Return [x, y] of the center of cell containing provided text 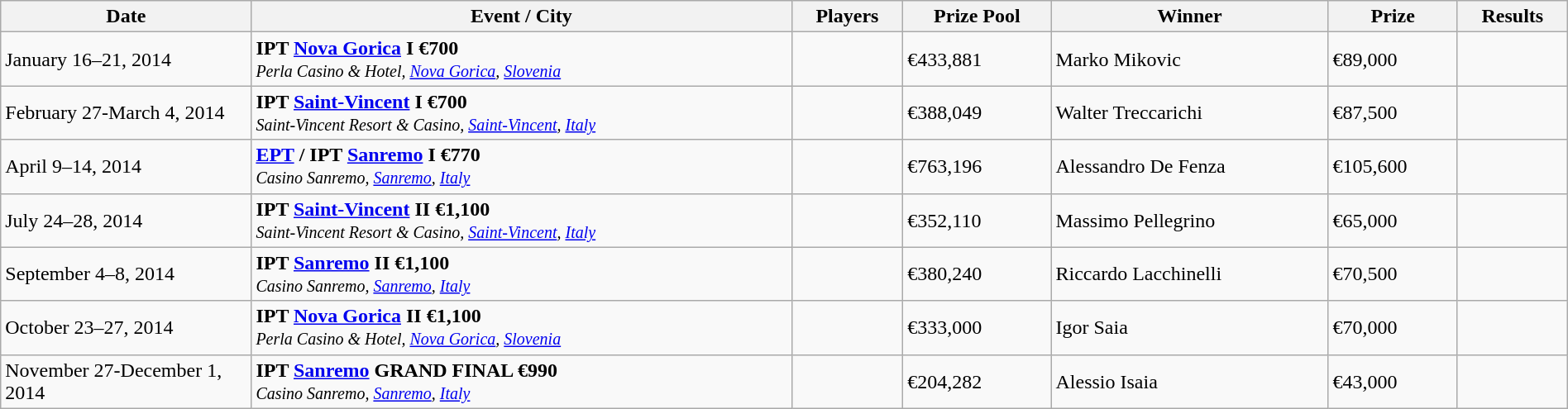
€105,600 [1393, 167]
€43,000 [1393, 382]
€89,000 [1393, 59]
February 27-March 4, 2014 [126, 112]
January 16–21, 2014 [126, 59]
Alessio Isaia [1189, 382]
IPT Sanremo II €1,100Casino Sanremo, Sanremo, Italy [521, 274]
Riccardo Lacchinelli [1189, 274]
IPT Sanremo GRAND FINAL €990Casino Sanremo, Sanremo, Italy [521, 382]
€433,881 [978, 59]
€65,000 [1393, 220]
Igor Saia [1189, 327]
Marko Mikovic [1189, 59]
€70,000 [1393, 327]
Players [847, 17]
IPT Saint-Vincent II €1,100Saint-Vincent Resort & Casino, Saint-Vincent, Italy [521, 220]
€388,049 [978, 112]
Massimo Pellegrino [1189, 220]
€380,240 [978, 274]
Winner [1189, 17]
July 24–28, 2014 [126, 220]
€763,196 [978, 167]
€204,282 [978, 382]
€333,000 [978, 327]
€87,500 [1393, 112]
October 23–27, 2014 [126, 327]
Prize [1393, 17]
Event / City [521, 17]
Prize Pool [978, 17]
September 4–8, 2014 [126, 274]
IPT Nova Gorica I €700Perla Casino & Hotel, Nova Gorica, Slovenia [521, 59]
€352,110 [978, 220]
Alessandro De Fenza [1189, 167]
Results [1512, 17]
Date [126, 17]
IPT Saint-Vincent I €700Saint-Vincent Resort & Casino, Saint-Vincent, Italy [521, 112]
EPT / IPT Sanremo I €770Casino Sanremo, Sanremo, Italy [521, 167]
€70,500 [1393, 274]
April 9–14, 2014 [126, 167]
Walter Treccarichi [1189, 112]
IPT Nova Gorica II €1,100Perla Casino & Hotel, Nova Gorica, Slovenia [521, 327]
November 27-December 1, 2014 [126, 382]
